Return the (X, Y) coordinate for the center point of the cell that contains the specified text.  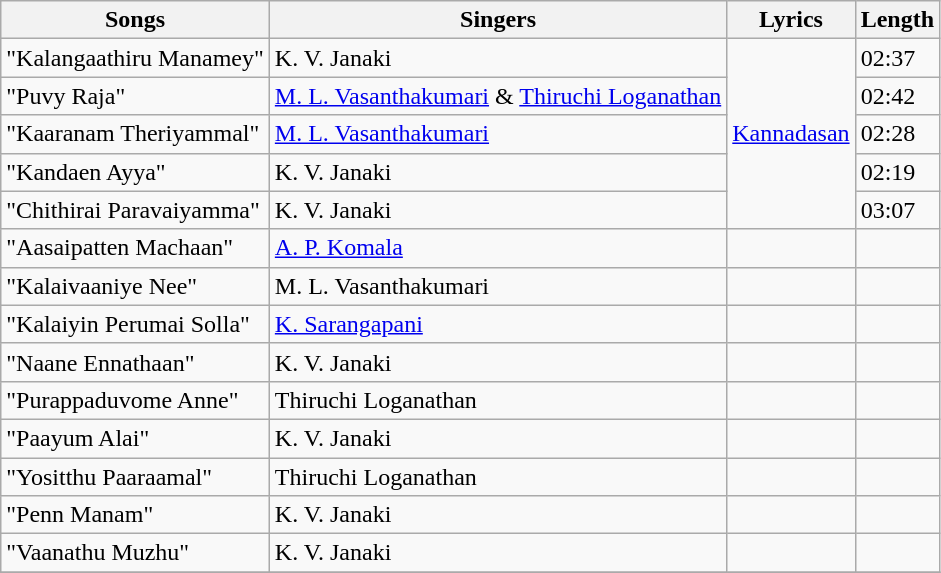
"Aasaipatten Machaan" (136, 248)
K. Sarangapani (498, 324)
03:07 (897, 210)
M. L. Vasanthakumari & Thiruchi Loganathan (498, 96)
Singers (498, 20)
02:19 (897, 172)
02:42 (897, 96)
"Kaaranam Theriyammal" (136, 134)
"Paayum Alai" (136, 438)
"Kalaivaaniye Nee" (136, 286)
"Kandaen Ayya" (136, 172)
"Naane Ennathaan" (136, 362)
"Purappaduvome Anne" (136, 400)
"Chithirai Paravaiyamma" (136, 210)
"Vaanathu Muzhu" (136, 553)
02:28 (897, 134)
Kannadasan (791, 134)
Songs (136, 20)
Length (897, 20)
"Kalaiyin Perumai Solla" (136, 324)
"Puvy Raja" (136, 96)
"Kalangaathiru Manamey" (136, 58)
"Yositthu Paaraamal" (136, 477)
02:37 (897, 58)
A. P. Komala (498, 248)
Lyrics (791, 20)
"Penn Manam" (136, 515)
